Detect which cell encompasses the target text, then output its (X, Y) center coordinate. 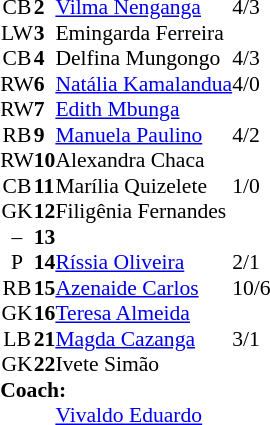
LW (17, 33)
Natália Kamalandua (144, 84)
10/6 (251, 288)
Marília Quizelete (144, 186)
Alexandra Chaca (144, 161)
2/1 (251, 263)
6 (45, 84)
Magda Cazanga (144, 339)
15 (45, 288)
3/1 (251, 339)
22 (45, 365)
4/0 (251, 84)
10 (45, 161)
LB (17, 339)
4/2 (251, 135)
16 (45, 313)
Manuela Paulino (144, 135)
Ríssia Oliveira (144, 263)
Coach: (135, 390)
Emingarda Ferreira (144, 33)
21 (45, 339)
11 (45, 186)
P (17, 263)
14 (45, 263)
Filigênia Fernandes (144, 211)
13 (45, 237)
Edith Mbunga (144, 109)
Teresa Almeida (144, 313)
– (17, 237)
4 (45, 59)
12 (45, 211)
9 (45, 135)
7 (45, 109)
Delfina Mungongo (144, 59)
Azenaide Carlos (144, 288)
1/0 (251, 186)
4/3 (251, 59)
3 (45, 33)
Ivete Simão (144, 365)
